Locate the cell with the specified text and output its (x, y) center coordinate. 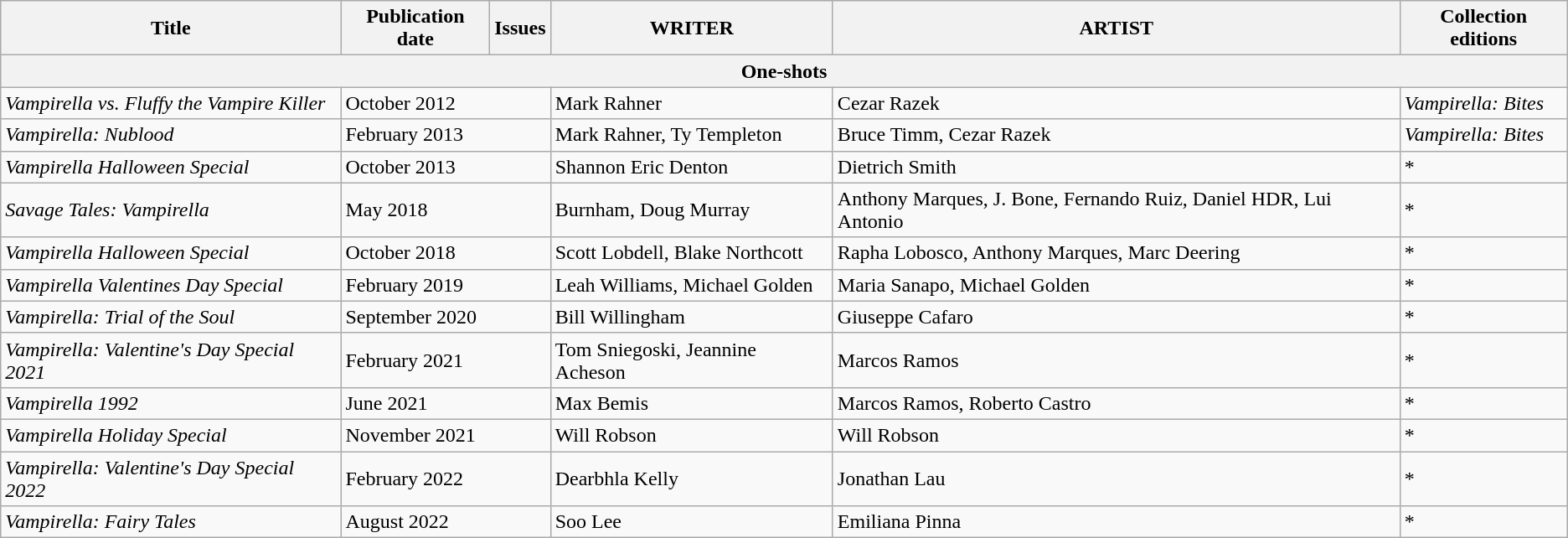
Burnham, Doug Murray (692, 210)
October 2012 (446, 103)
Shannon Eric Denton (692, 167)
Max Bemis (692, 403)
Issues (520, 28)
October 2018 (446, 253)
ARTIST (1116, 28)
Maria Sanapo, Michael Golden (1116, 285)
February 2022 (446, 478)
Vampirella: Trial of the Soul (171, 317)
November 2021 (446, 435)
Giuseppe Cafaro (1116, 317)
One-shots (784, 71)
Soo Lee (692, 522)
August 2022 (446, 522)
Cezar Razek (1116, 103)
Vampirella Valentines Day Special (171, 285)
February 2021 (446, 360)
Tom Sniegoski, Jeannine Acheson (692, 360)
Savage Tales: Vampirella (171, 210)
Rapha Lobosco, Anthony Marques, Marc Deering (1116, 253)
Dearbhla Kelly (692, 478)
Bill Willingham (692, 317)
Vampirella: Fairy Tales (171, 522)
Bruce Timm, Cezar Razek (1116, 135)
Vampirella: Nublood (171, 135)
Emiliana Pinna (1116, 522)
WRITER (692, 28)
Marcos Ramos, Roberto Castro (1116, 403)
Marcos Ramos (1116, 360)
February 2013 (446, 135)
February 2019 (446, 285)
Mark Rahner, Ty Templeton (692, 135)
May 2018 (446, 210)
Leah Williams, Michael Golden (692, 285)
June 2021 (446, 403)
Vampirella Holiday Special (171, 435)
September 2020 (446, 317)
Vampirella: Valentine's Day Special 2022 (171, 478)
October 2013 (446, 167)
Title (171, 28)
Scott Lobdell, Blake Northcott (692, 253)
Vampirella vs. Fluffy the Vampire Killer (171, 103)
Collection editions (1483, 28)
Anthony Marques, J. Bone, Fernando Ruiz, Daniel HDR, Lui Antonio (1116, 210)
Vampirella: Valentine's Day Special 2021 (171, 360)
Vampirella 1992 (171, 403)
Dietrich Smith (1116, 167)
Publication date (415, 28)
Mark Rahner (692, 103)
Jonathan Lau (1116, 478)
